Capture the cell that displays the provided text and extract its [x, y] central coordinate. 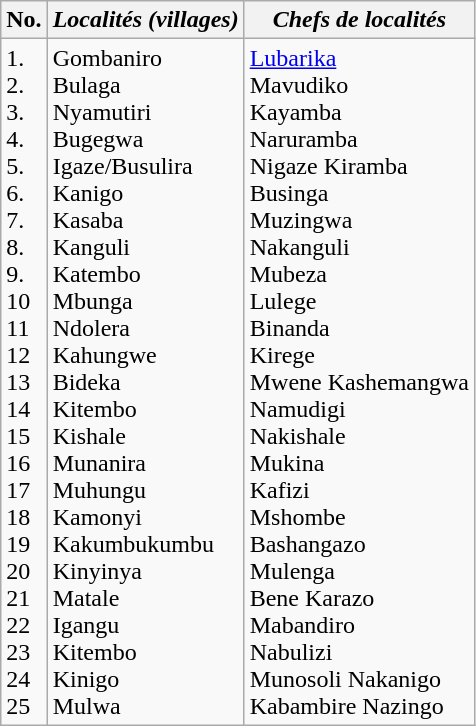
No. [24, 20]
Localités (villages) [146, 20]
1.2.3.4.5.6.7.8.9.10111213141516171819202122232425 [24, 382]
Chefs de localités [359, 20]
